For the text-containing cell, return its midpoint in [x, y] coordinate format. 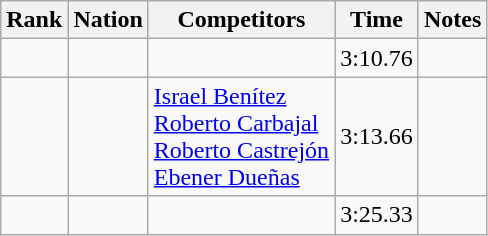
3:10.76 [377, 58]
Time [377, 20]
Notes [452, 20]
3:25.33 [377, 215]
Rank [34, 20]
Israel BenítezRoberto CarbajalRoberto CastrejónEbener Dueñas [241, 136]
3:13.66 [377, 136]
Nation [108, 20]
Competitors [241, 20]
